Extract the [X, Y] coordinate from the center of the cell holding the provided text.  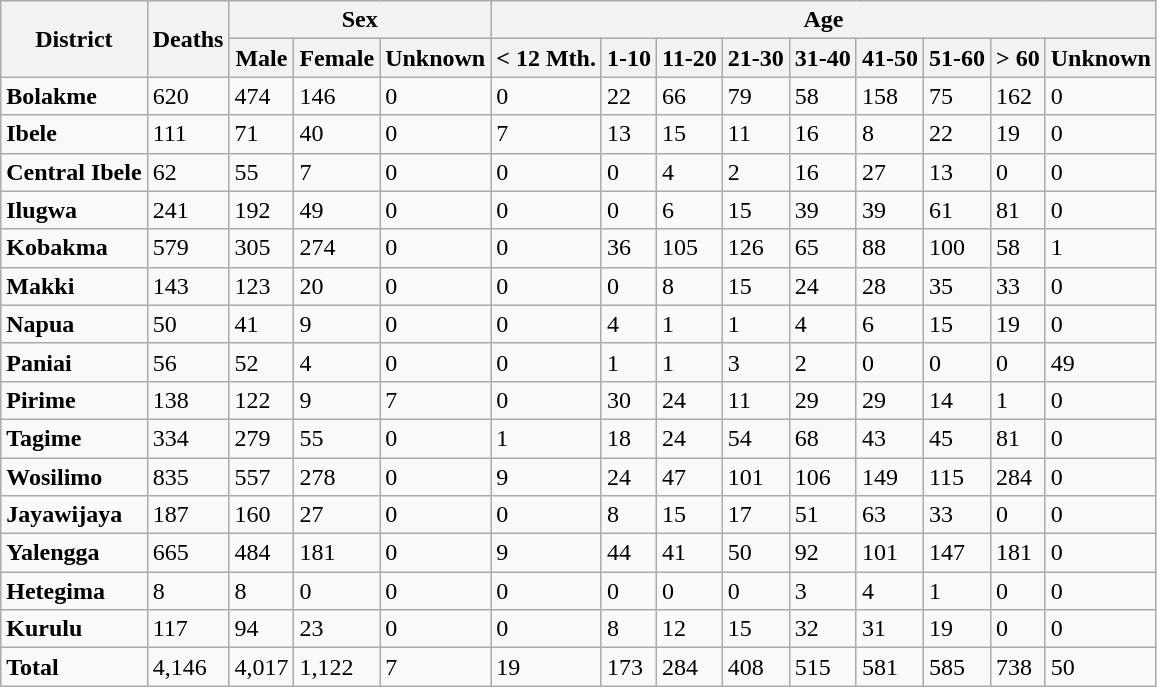
Total [74, 667]
18 [628, 438]
4,017 [262, 667]
94 [262, 629]
126 [756, 248]
158 [890, 96]
79 [756, 96]
20 [337, 286]
146 [337, 96]
56 [188, 362]
41-50 [890, 58]
Female [337, 58]
Sex [360, 20]
Pirime [74, 400]
40 [337, 134]
106 [822, 477]
408 [756, 667]
Ibele [74, 134]
71 [262, 134]
241 [188, 210]
11-20 [690, 58]
92 [822, 553]
> 60 [1018, 58]
44 [628, 553]
23 [337, 629]
143 [188, 286]
District [74, 39]
557 [262, 477]
1,122 [337, 667]
117 [188, 629]
32 [822, 629]
278 [337, 477]
123 [262, 286]
Central Ibele [74, 172]
111 [188, 134]
115 [956, 477]
31 [890, 629]
274 [337, 248]
52 [262, 362]
187 [188, 515]
28 [890, 286]
31-40 [822, 58]
162 [1018, 96]
65 [822, 248]
Makki [74, 286]
Napua [74, 324]
835 [188, 477]
63 [890, 515]
160 [262, 515]
62 [188, 172]
100 [956, 248]
51 [822, 515]
35 [956, 286]
738 [1018, 667]
Paniai [74, 362]
484 [262, 553]
4,146 [188, 667]
334 [188, 438]
47 [690, 477]
665 [188, 553]
Tagime [74, 438]
75 [956, 96]
Male [262, 58]
305 [262, 248]
515 [822, 667]
45 [956, 438]
Yalengga [74, 553]
1-10 [628, 58]
Wosilimo [74, 477]
581 [890, 667]
14 [956, 400]
36 [628, 248]
12 [690, 629]
620 [188, 96]
30 [628, 400]
173 [628, 667]
Kurulu [74, 629]
192 [262, 210]
Age [824, 20]
88 [890, 248]
61 [956, 210]
Bolakme [74, 96]
585 [956, 667]
Ilugwa [74, 210]
68 [822, 438]
149 [890, 477]
Deaths [188, 39]
138 [188, 400]
54 [756, 438]
Jayawijaya [74, 515]
Hetegima [74, 591]
279 [262, 438]
< 12 Mth. [546, 58]
51-60 [956, 58]
Kobakma [74, 248]
21-30 [756, 58]
17 [756, 515]
147 [956, 553]
43 [890, 438]
579 [188, 248]
66 [690, 96]
474 [262, 96]
105 [690, 248]
122 [262, 400]
